Identify which cell holds the provided text, then report its (x, y) central coordinate. 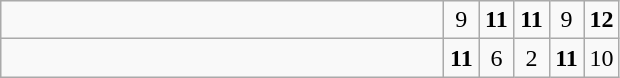
6 (496, 58)
10 (602, 58)
2 (532, 58)
12 (602, 20)
